From the cell containing the given text, extract its center point as [X, Y] coordinate. 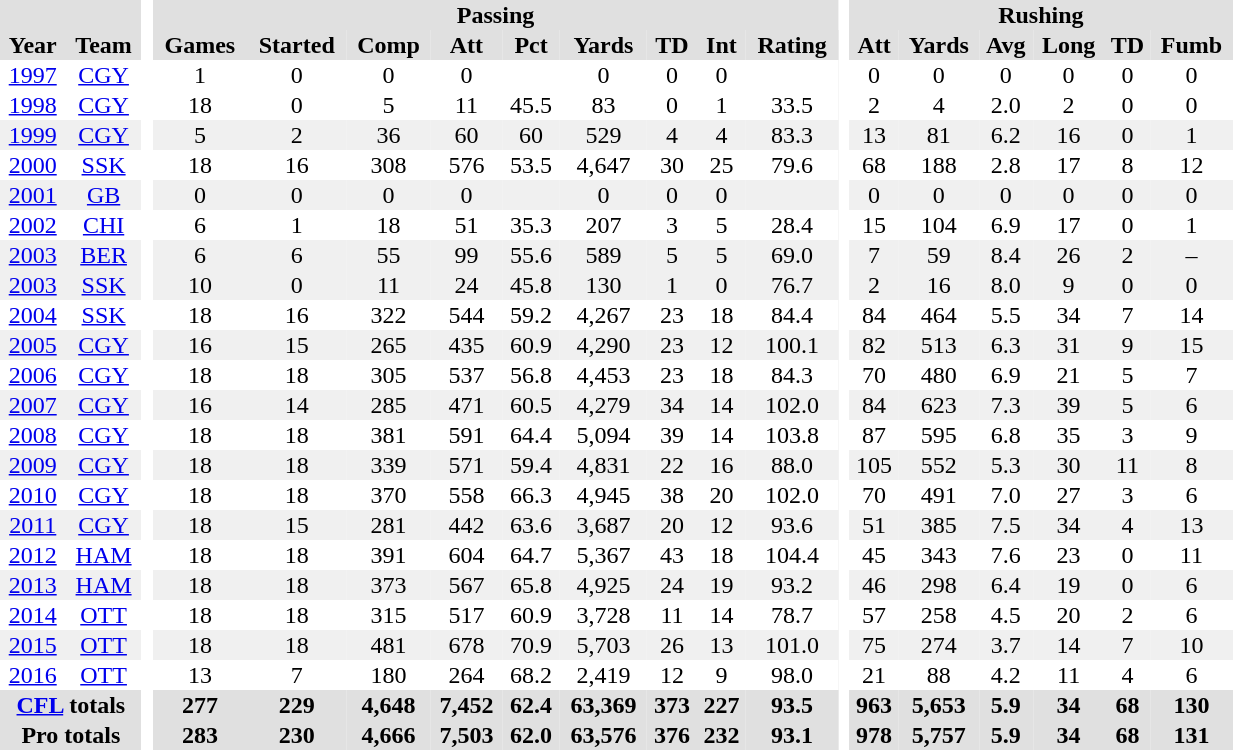
232 [722, 735]
Pro totals [71, 735]
517 [466, 615]
7,452 [466, 705]
180 [388, 675]
104 [939, 225]
– [1191, 255]
2005 [32, 345]
464 [939, 315]
308 [388, 165]
93.5 [792, 705]
481 [388, 645]
Passing [496, 15]
88.0 [792, 465]
31 [1069, 345]
552 [939, 465]
6.8 [1006, 435]
5.3 [1006, 465]
84.4 [792, 315]
88 [939, 675]
45.5 [532, 105]
6.4 [1006, 585]
381 [388, 435]
62.0 [532, 735]
283 [200, 735]
4,945 [604, 495]
104.4 [792, 555]
2,419 [604, 675]
Team [103, 45]
Avg [1006, 45]
45.8 [532, 285]
Rating [792, 45]
2004 [32, 315]
Games [200, 45]
28.4 [792, 225]
Pct [532, 45]
339 [388, 465]
3,728 [604, 615]
5,757 [939, 735]
100.1 [792, 345]
385 [939, 525]
265 [388, 345]
2000 [32, 165]
604 [466, 555]
103.8 [792, 435]
101.0 [792, 645]
4,267 [604, 315]
66.3 [532, 495]
5,094 [604, 435]
480 [939, 375]
4,647 [604, 165]
537 [466, 375]
2015 [32, 645]
2.0 [1006, 105]
6.3 [1006, 345]
64.7 [532, 555]
227 [722, 705]
3.7 [1006, 645]
322 [388, 315]
8.4 [1006, 255]
CFL totals [71, 705]
4,279 [604, 405]
82 [874, 345]
75 [874, 645]
2007 [32, 405]
230 [297, 735]
62.4 [532, 705]
Fumb [1191, 45]
1999 [32, 135]
4,648 [388, 705]
8.0 [1006, 285]
35 [1069, 435]
281 [388, 525]
558 [466, 495]
70.9 [532, 645]
2011 [32, 525]
7.5 [1006, 525]
589 [604, 255]
529 [604, 135]
53.5 [532, 165]
93.6 [792, 525]
435 [466, 345]
84.3 [792, 375]
45 [874, 555]
59.4 [532, 465]
544 [466, 315]
7.0 [1006, 495]
2008 [32, 435]
4.2 [1006, 675]
623 [939, 405]
2014 [32, 615]
Int [722, 45]
68.2 [532, 675]
GB [103, 195]
491 [939, 495]
2016 [32, 675]
59.2 [532, 315]
2013 [32, 585]
2001 [32, 195]
2002 [32, 225]
2.8 [1006, 165]
305 [388, 375]
591 [466, 435]
2009 [32, 465]
1998 [32, 105]
35.3 [532, 225]
Year [32, 45]
55.6 [532, 255]
391 [388, 555]
BER [103, 255]
Comp [388, 45]
105 [874, 465]
65.8 [532, 585]
7.6 [1006, 555]
56.8 [532, 375]
93.1 [792, 735]
576 [466, 165]
Rushing [1040, 15]
63,576 [604, 735]
69.0 [792, 255]
79.6 [792, 165]
99 [466, 255]
343 [939, 555]
678 [466, 645]
370 [388, 495]
57 [874, 615]
4,666 [388, 735]
55 [388, 255]
78.7 [792, 615]
513 [939, 345]
CHI [103, 225]
Started [297, 45]
4.5 [1006, 615]
38 [672, 495]
471 [466, 405]
76.7 [792, 285]
63,369 [604, 705]
33.5 [792, 105]
978 [874, 735]
59 [939, 255]
285 [388, 405]
274 [939, 645]
5.5 [1006, 315]
87 [874, 435]
63.6 [532, 525]
277 [200, 705]
376 [672, 735]
5,703 [604, 645]
83 [604, 105]
131 [1191, 735]
64.4 [532, 435]
93.2 [792, 585]
4,925 [604, 585]
22 [672, 465]
6.2 [1006, 135]
60.5 [532, 405]
4,290 [604, 345]
83.3 [792, 135]
315 [388, 615]
7,503 [466, 735]
188 [939, 165]
36 [388, 135]
571 [466, 465]
3,687 [604, 525]
963 [874, 705]
5,653 [939, 705]
2012 [32, 555]
2010 [32, 495]
98.0 [792, 675]
264 [466, 675]
567 [466, 585]
442 [466, 525]
7.3 [1006, 405]
298 [939, 585]
25 [722, 165]
207 [604, 225]
4,831 [604, 465]
595 [939, 435]
229 [297, 705]
46 [874, 585]
Long [1069, 45]
4,453 [604, 375]
258 [939, 615]
27 [1069, 495]
43 [672, 555]
5,367 [604, 555]
1997 [32, 75]
81 [939, 135]
2006 [32, 375]
